Output the [X, Y] coordinate of the center of the cell containing the given text.  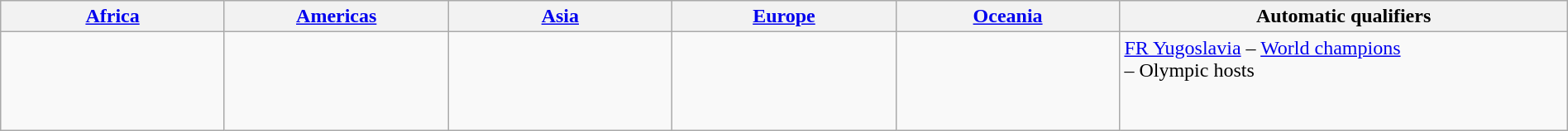
Europe [784, 16]
Africa [112, 16]
Oceania [1007, 16]
Americas [336, 16]
Asia [561, 16]
Automatic qualifiers [1343, 16]
FR Yugoslavia – World champions – Olympic hosts [1343, 81]
